Locate the cell with the specified text and output its [X, Y] center coordinate. 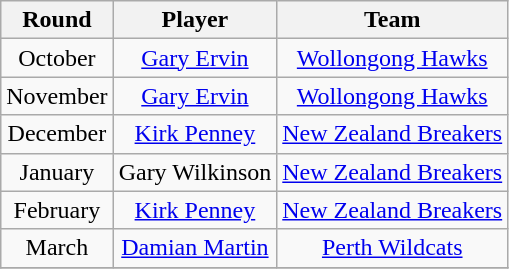
Player [195, 20]
February [57, 210]
Gary Wilkinson [195, 172]
December [57, 134]
Damian Martin [195, 248]
Round [57, 20]
Team [392, 20]
January [57, 172]
Perth Wildcats [392, 248]
October [57, 58]
March [57, 248]
November [57, 96]
